Search for the cell housing the specified text and yield its (X, Y) center coordinate. 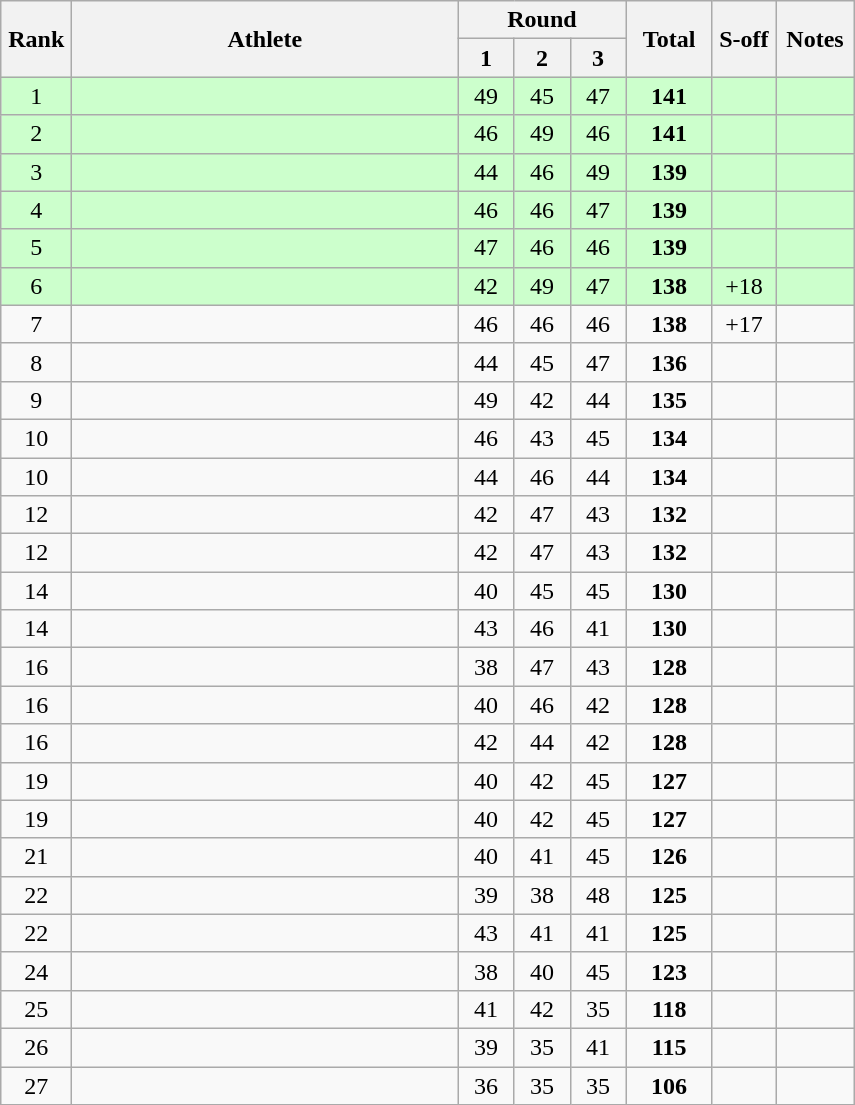
Round (542, 20)
4 (36, 210)
7 (36, 324)
24 (36, 971)
135 (669, 400)
+17 (744, 324)
S-off (744, 39)
126 (669, 857)
25 (36, 1009)
27 (36, 1085)
136 (669, 362)
6 (36, 286)
Notes (816, 39)
Total (669, 39)
5 (36, 248)
36 (486, 1085)
Rank (36, 39)
21 (36, 857)
118 (669, 1009)
+18 (744, 286)
115 (669, 1047)
26 (36, 1047)
9 (36, 400)
123 (669, 971)
48 (598, 895)
Athlete (265, 39)
106 (669, 1085)
8 (36, 362)
